Return (X, Y) of the center of cell containing provided text 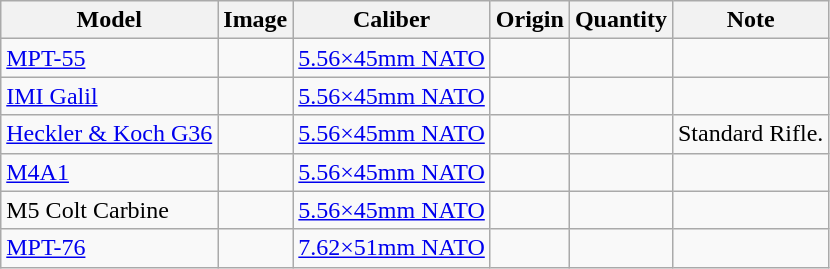
Standard Rifle. (750, 134)
Image (256, 20)
Origin (530, 20)
M5 Colt Carbine (110, 210)
Model (110, 20)
Caliber (392, 20)
M4A1 (110, 172)
MPT-55 (110, 58)
Quantity (620, 20)
Note (750, 20)
Heckler & Koch G36 (110, 134)
MPT-76 (110, 248)
7.62×51mm NATO (392, 248)
IMI Galil (110, 96)
